Pinpoint the cell where the given text exists, returning its (X, Y) midpoint coordinate. 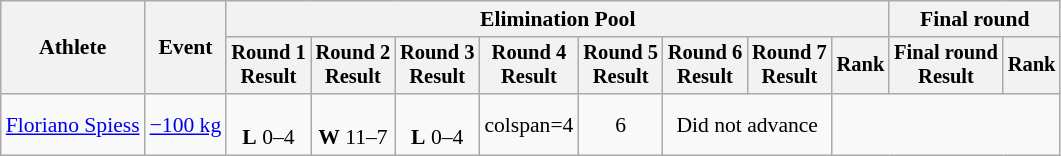
Round 6Result (705, 66)
Round 7Result (789, 66)
Round 5Result (620, 66)
Final round (974, 19)
−100 kg (186, 124)
colspan=4 (528, 124)
Final roundResult (946, 66)
Round 3Result (437, 66)
Elimination Pool (558, 19)
W 11–7 (353, 124)
Round 4Result (528, 66)
Event (186, 48)
Round 2Result (353, 66)
Did not advance (748, 124)
Round 1Result (268, 66)
Floriano Spiess (73, 124)
Athlete (73, 48)
6 (620, 124)
